Identify which cell holds the provided text, then report its (x, y) central coordinate. 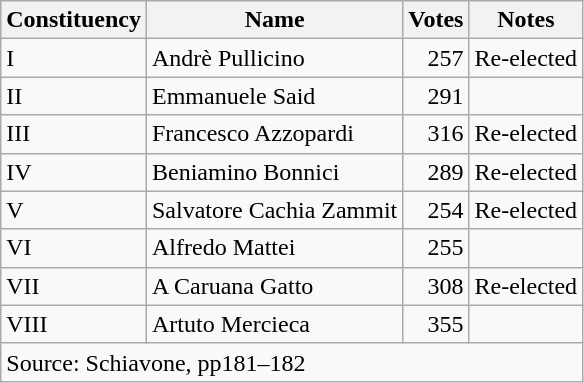
255 (436, 248)
Name (274, 20)
257 (436, 58)
Votes (436, 20)
Beniamino Bonnici (274, 172)
Emmanuele Said (274, 96)
II (74, 96)
Notes (526, 20)
Andrè Pullicino (274, 58)
308 (436, 286)
289 (436, 172)
355 (436, 324)
VI (74, 248)
316 (436, 134)
291 (436, 96)
254 (436, 210)
A Caruana Gatto (274, 286)
Source: Schiavone, pp181–182 (292, 362)
VIII (74, 324)
Alfredo Mattei (274, 248)
Artuto Mercieca (274, 324)
III (74, 134)
Constituency (74, 20)
IV (74, 172)
I (74, 58)
VII (74, 286)
V (74, 210)
Francesco Azzopardi (274, 134)
Salvatore Cachia Zammit (274, 210)
